Pinpoint the cell where the given text exists, returning its (x, y) midpoint coordinate. 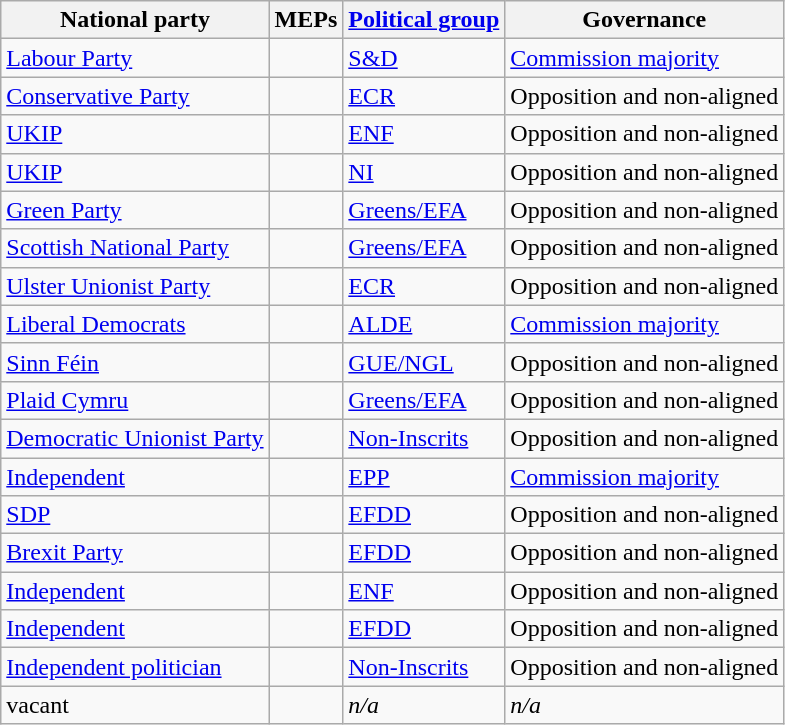
Plaid Cymru (135, 400)
vacant (135, 705)
Labour Party (135, 58)
GUE/NGL (424, 362)
Sinn Féin (135, 362)
MEPs (306, 20)
Democratic Unionist Party (135, 438)
Political group (424, 20)
Conservative Party (135, 96)
NI (424, 172)
Liberal Democrats (135, 324)
Scottish National Party (135, 248)
EPP (424, 477)
SDP (135, 515)
Ulster Unionist Party (135, 286)
Green Party (135, 210)
Independent politician (135, 667)
ALDE (424, 324)
National party (135, 20)
Governance (644, 20)
Brexit Party (135, 553)
S&D (424, 58)
